Extract the (X, Y) coordinate from the center of the cell holding the provided text.  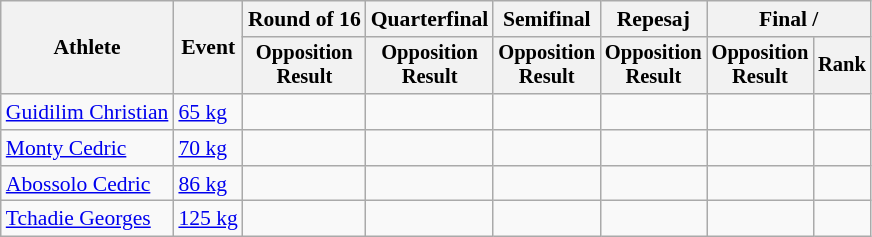
Round of 16 (304, 19)
Repesaj (654, 19)
Quarterfinal (430, 19)
65 kg (208, 112)
70 kg (208, 148)
Semifinal (546, 19)
Rank (842, 66)
Event (208, 48)
86 kg (208, 184)
Abossolo Cedric (88, 184)
Athlete (88, 48)
Guidilim Christian (88, 112)
Final / (789, 19)
Monty Cedric (88, 148)
Tchadie Georges (88, 219)
125 kg (208, 219)
